Scan for the cell matching the given text and deliver its (x, y) coordinate at center. 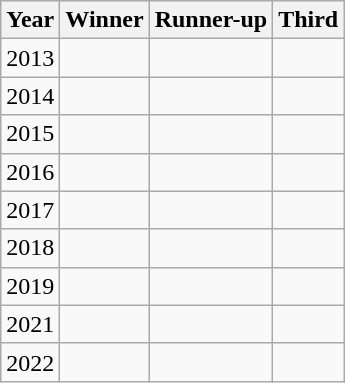
Third (308, 20)
Runner-up (211, 20)
Year (30, 20)
2021 (30, 324)
2017 (30, 210)
2013 (30, 58)
2015 (30, 134)
2018 (30, 248)
2016 (30, 172)
Winner (104, 20)
2014 (30, 96)
2022 (30, 362)
2019 (30, 286)
